From the cell containing the given text, extract its center point as [X, Y] coordinate. 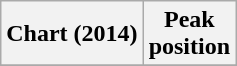
Chart (2014) [72, 34]
Peakposition [189, 34]
